Return the [X, Y] coordinate for the center point of the cell that contains the specified text.  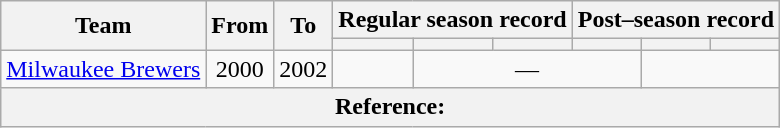
From [240, 26]
Milwaukee Brewers [104, 69]
2002 [304, 69]
Team [104, 26]
Reference: [390, 107]
Post–season record [676, 20]
Regular season record [452, 20]
— [528, 69]
To [304, 26]
2000 [240, 69]
